Detect which cell encompasses the target text, then output its (X, Y) center coordinate. 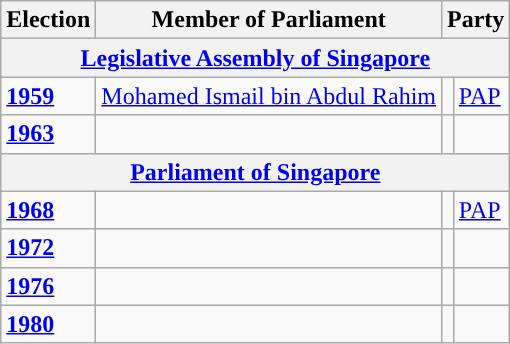
Legislative Assembly of Singapore (256, 58)
1980 (48, 324)
Parliament of Singapore (256, 172)
Election (48, 20)
Party (476, 20)
1963 (48, 134)
1959 (48, 96)
Mohamed Ismail bin Abdul Rahim (269, 96)
1976 (48, 286)
1968 (48, 210)
Member of Parliament (269, 20)
1972 (48, 248)
